Output the (X, Y) coordinate of the center of the cell containing the given text.  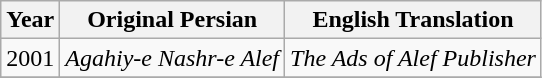
Agahiy-e Nashr-e Alef (172, 58)
English Translation (414, 20)
Original Persian (172, 20)
The Ads of Alef Publisher (414, 58)
2001 (30, 58)
Year (30, 20)
